Provide the (x, y) coordinate of the cell's center where the given text is located.  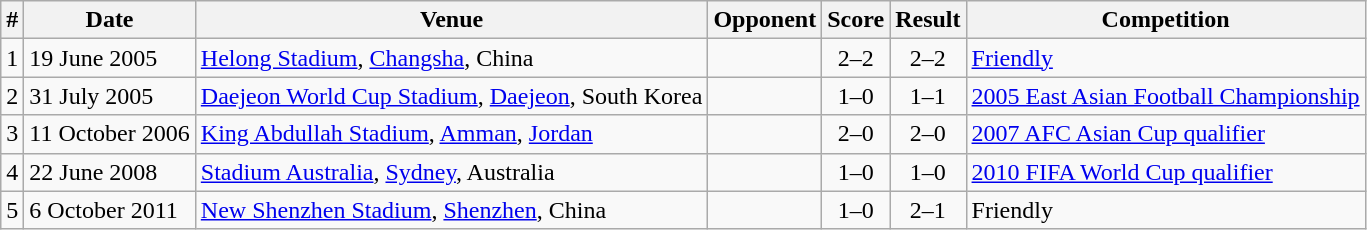
New Shenzhen Stadium, Shenzhen, China (452, 210)
Stadium Australia, Sydney, Australia (452, 172)
22 June 2008 (110, 172)
Date (110, 20)
King Abdullah Stadium, Amman, Jordan (452, 134)
Score (856, 20)
Opponent (765, 20)
11 October 2006 (110, 134)
Venue (452, 20)
Result (928, 20)
# (12, 20)
31 July 2005 (110, 96)
6 October 2011 (110, 210)
4 (12, 172)
2007 AFC Asian Cup qualifier (1166, 134)
3 (12, 134)
2010 FIFA World Cup qualifier (1166, 172)
5 (12, 210)
1–1 (928, 96)
2 (12, 96)
Competition (1166, 20)
Daejeon World Cup Stadium, Daejeon, South Korea (452, 96)
1 (12, 58)
19 June 2005 (110, 58)
2–1 (928, 210)
Helong Stadium, Changsha, China (452, 58)
2005 East Asian Football Championship (1166, 96)
